Detect which cell encompasses the target text, then output its (X, Y) center coordinate. 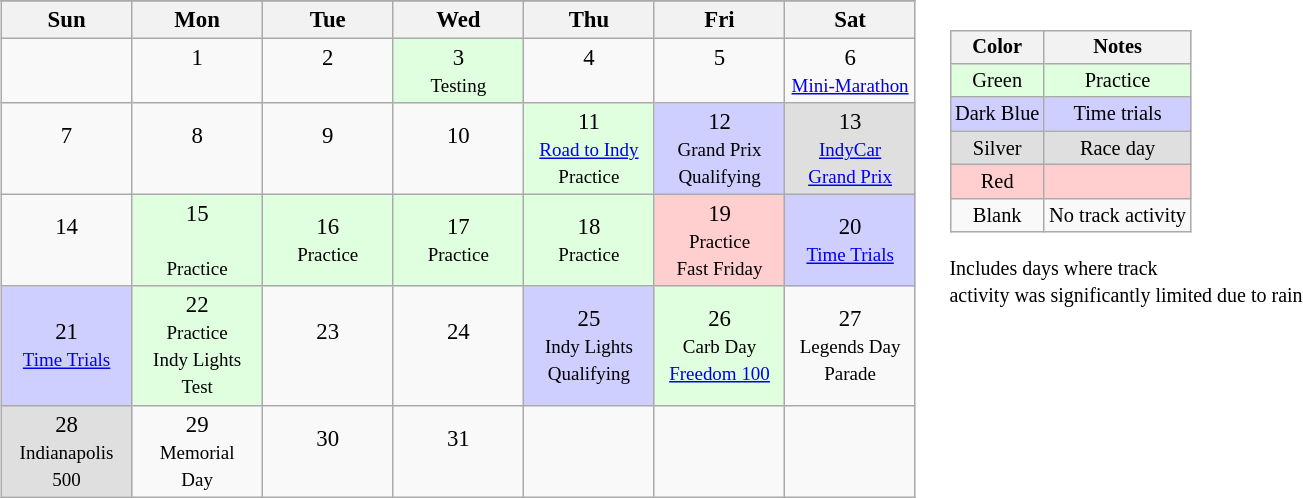
23 (328, 346)
5 (720, 72)
1 (198, 72)
Sun (66, 20)
Wed (458, 20)
Red (997, 182)
Time trials (1118, 114)
2 (328, 72)
26Carb Day Freedom 100 (720, 346)
7 (66, 149)
25Indy Lights Qualifying (590, 346)
11Road to IndyPractice (590, 149)
13IndyCarGrand Prix (850, 149)
Notes (1118, 47)
No track activity (1118, 215)
14 (66, 241)
8 (198, 149)
Mon (198, 20)
Color (997, 47)
31 (458, 451)
30 (328, 451)
19Practice Fast Friday (720, 241)
Practice (1118, 81)
17Practice (458, 241)
15Practice (198, 241)
29MemorialDay (198, 451)
Sat (850, 20)
27Legends DayParade (850, 346)
4 (590, 72)
Dark Blue (997, 114)
Thu (590, 20)
20Time Trials (850, 241)
Silver (997, 148)
24 (458, 346)
6Mini-Marathon (850, 72)
Tue (328, 20)
10 (458, 149)
9 (328, 149)
21Time Trials (66, 346)
Fri (720, 20)
18Practice (590, 241)
Blank (997, 215)
Green (997, 81)
3Testing (458, 72)
16Practice (328, 241)
Race day (1118, 148)
22PracticeIndy Lights Test (198, 346)
28Indianapolis500 (66, 451)
12Grand PrixQualifying (720, 149)
